Locate the cell with the specified text and output its [X, Y] center coordinate. 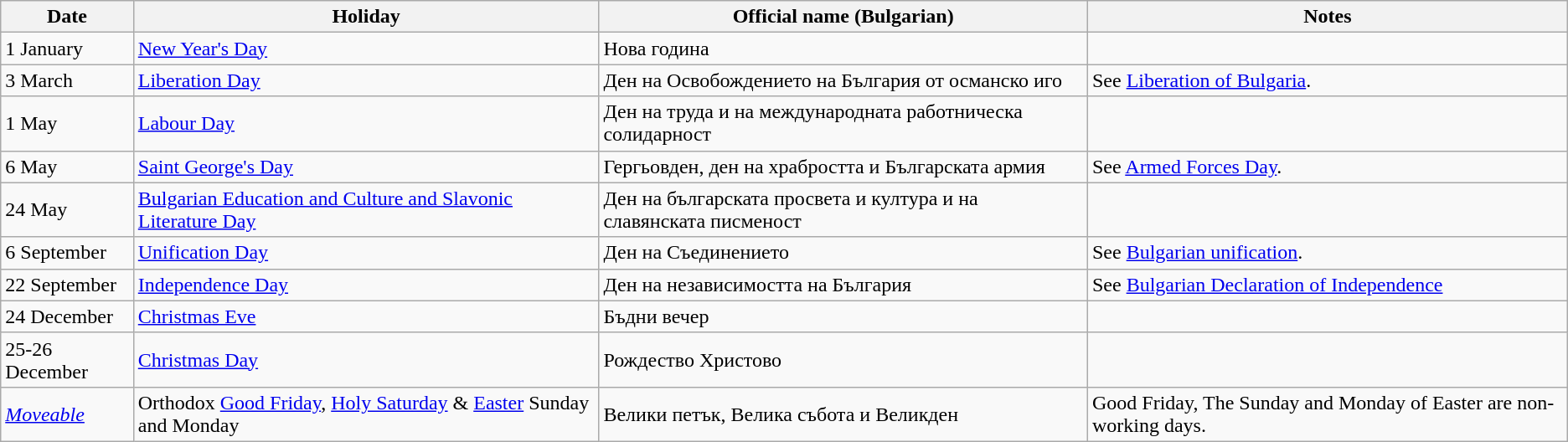
Christmas Day [366, 360]
See Liberation of Bulgaria. [1327, 80]
Independence Day [366, 285]
Unification Day [366, 253]
Нова година [843, 49]
Бъдни вечер [843, 316]
Bulgarian Education and Culture and Slavonic Literature Day [366, 209]
Orthodox Good Friday, Holy Saturday & Easter Sunday and Monday [366, 414]
22 September [67, 285]
1 May [67, 124]
Moveable [67, 414]
Notes [1327, 17]
See Bulgarian unification. [1327, 253]
Ден на труда и на международната работническа солидарност [843, 124]
See Armed Forces Day. [1327, 167]
6 September [67, 253]
Ден на Освобождението на България от османско иго [843, 80]
Saint George's Day [366, 167]
New Year's Day [366, 49]
Ден на българската просвета и култура и на славянската писменост [843, 209]
24 May [67, 209]
Ден на независимостта на България [843, 285]
Good Friday, The Sunday and Monday of Easter are non-working days. [1327, 414]
Рождество Христово [843, 360]
Date [67, 17]
6 May [67, 167]
Гергьовден, ден на храбростта и Българската армия [843, 167]
Liberation Day [366, 80]
1 January [67, 49]
Ден на Съединението [843, 253]
Official name (Bulgarian) [843, 17]
Holiday [366, 17]
Christmas Eve [366, 316]
See Bulgarian Declaration of Independence [1327, 285]
3 March [67, 80]
25-26 December [67, 360]
Labour Day [366, 124]
24 December [67, 316]
Велики петък, Велика събота и Великден [843, 414]
